Return the (x, y) coordinate for the center point of the cell that contains the specified text.  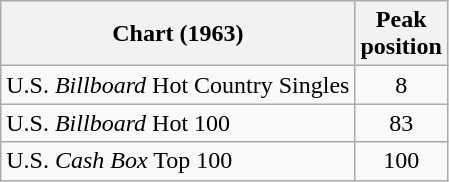
U.S. Billboard Hot Country Singles (178, 85)
U.S. Cash Box Top 100 (178, 161)
U.S. Billboard Hot 100 (178, 123)
Chart (1963) (178, 34)
8 (401, 85)
83 (401, 123)
Peakposition (401, 34)
100 (401, 161)
